For the text-containing cell, return its midpoint in (X, Y) coordinate format. 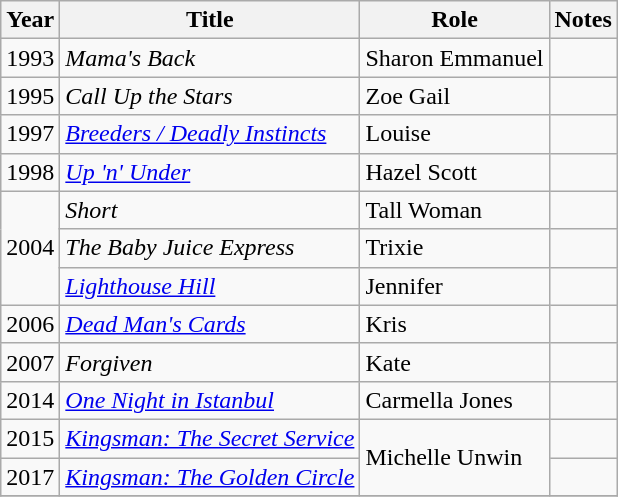
Short (210, 210)
Kingsman: The Secret Service (210, 438)
Role (454, 20)
Kingsman: The Golden Circle (210, 477)
Michelle Unwin (454, 457)
One Night in Istanbul (210, 400)
Louise (454, 134)
Forgiven (210, 362)
Hazel Scott (454, 172)
Trixie (454, 248)
Lighthouse Hill (210, 286)
Mama's Back (210, 58)
The Baby Juice Express (210, 248)
Carmella Jones (454, 400)
1995 (30, 96)
2015 (30, 438)
2014 (30, 400)
Breeders / Deadly Instincts (210, 134)
Call Up the Stars (210, 96)
Jennifer (454, 286)
2007 (30, 362)
1997 (30, 134)
Tall Woman (454, 210)
2017 (30, 477)
Kris (454, 324)
Zoe Gail (454, 96)
Notes (583, 20)
Year (30, 20)
1993 (30, 58)
Sharon Emmanuel (454, 58)
2006 (30, 324)
Dead Man's Cards (210, 324)
2004 (30, 248)
Title (210, 20)
Up 'n' Under (210, 172)
1998 (30, 172)
Kate (454, 362)
